Determine the (x, y) coordinate at the center of the cell enclosing the given text.  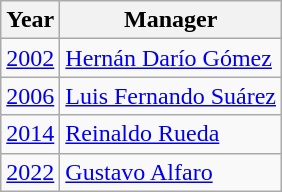
Hernán Darío Gómez (171, 58)
Year (30, 20)
2014 (30, 134)
Manager (171, 20)
2022 (30, 172)
2006 (30, 96)
Reinaldo Rueda (171, 134)
Luis Fernando Suárez (171, 96)
Gustavo Alfaro (171, 172)
2002 (30, 58)
